Return the [x, y] coordinate for the center point of the cell that contains the specified text.  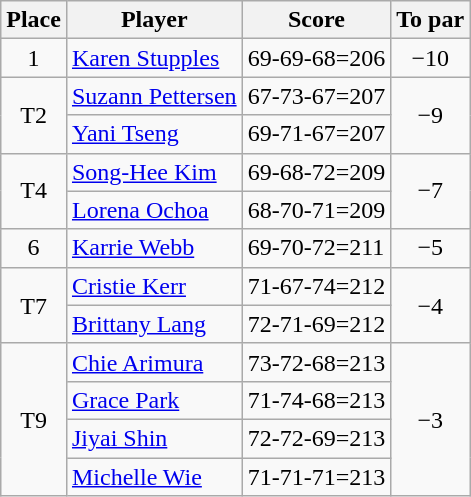
−7 [430, 191]
Grace Park [154, 400]
1 [34, 58]
Lorena Ochoa [154, 210]
68-70-71=209 [316, 210]
T4 [34, 191]
T2 [34, 115]
T7 [34, 305]
To par [430, 20]
−10 [430, 58]
Yani Tseng [154, 134]
69-69-68=206 [316, 58]
71-71-71=213 [316, 477]
Chie Arimura [154, 362]
−5 [430, 248]
Jiyai Shin [154, 438]
Karen Stupples [154, 58]
69-71-67=207 [316, 134]
67-73-67=207 [316, 96]
Score [316, 20]
71-67-74=212 [316, 286]
−4 [430, 305]
73-72-68=213 [316, 362]
69-68-72=209 [316, 172]
Cristie Kerr [154, 286]
Player [154, 20]
T9 [34, 419]
Brittany Lang [154, 324]
−3 [430, 419]
6 [34, 248]
Michelle Wie [154, 477]
Place [34, 20]
Suzann Pettersen [154, 96]
72-71-69=212 [316, 324]
−9 [430, 115]
Song-Hee Kim [154, 172]
71-74-68=213 [316, 400]
72-72-69=213 [316, 438]
69-70-72=211 [316, 248]
Karrie Webb [154, 248]
